Provide the (x, y) coordinate of the cell's center where the given text is located.  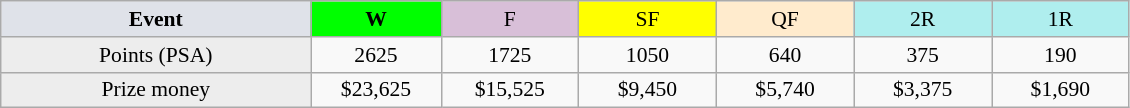
$3,375 (923, 90)
$1,690 (1061, 90)
$9,450 (648, 90)
$15,525 (510, 90)
1050 (648, 55)
Points (PSA) (156, 55)
SF (648, 19)
2625 (376, 55)
F (510, 19)
$5,740 (785, 90)
Prize money (156, 90)
1R (1061, 19)
$23,625 (376, 90)
375 (923, 55)
QF (785, 19)
W (376, 19)
Event (156, 19)
190 (1061, 55)
640 (785, 55)
2R (923, 19)
1725 (510, 55)
